Search for the cell housing the specified text and yield its [x, y] center coordinate. 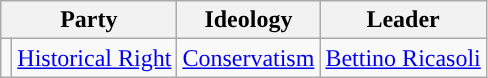
Leader [403, 20]
Historical Right [94, 58]
Ideology [248, 20]
Conservatism [248, 58]
Party [89, 20]
Bettino Ricasoli [403, 58]
